Locate the cell with the specified text and output its [x, y] center coordinate. 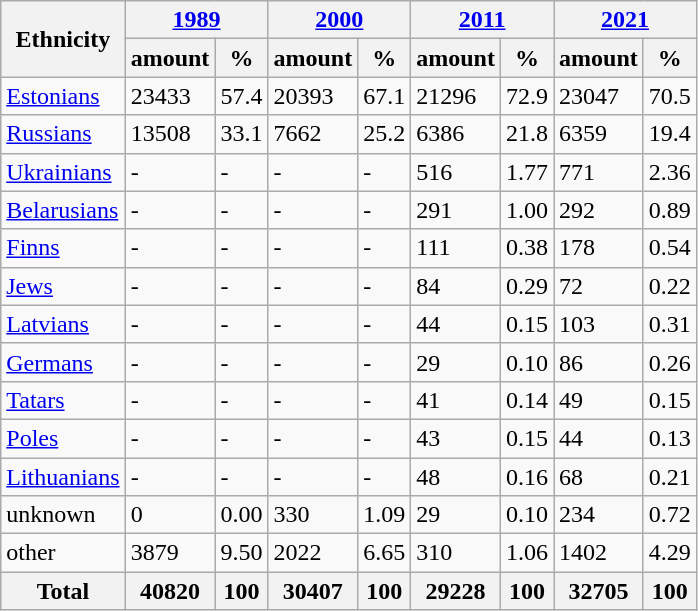
30407 [313, 591]
1.06 [526, 553]
103 [599, 324]
Germans [63, 362]
0.21 [670, 477]
70.5 [670, 96]
Jews [63, 286]
23047 [599, 96]
6359 [599, 134]
178 [599, 248]
292 [599, 210]
2022 [313, 553]
23433 [170, 96]
84 [456, 286]
Latvians [63, 324]
0.13 [670, 438]
86 [599, 362]
1.00 [526, 210]
0.16 [526, 477]
Poles [63, 438]
21.8 [526, 134]
Ethnicity [63, 39]
Ukrainians [63, 172]
32705 [599, 591]
2021 [626, 20]
771 [599, 172]
72 [599, 286]
Belarusians [63, 210]
21296 [456, 96]
291 [456, 210]
0.00 [242, 515]
0.22 [670, 286]
0.14 [526, 400]
Total [63, 591]
111 [456, 248]
0.26 [670, 362]
48 [456, 477]
310 [456, 553]
Russians [63, 134]
0.29 [526, 286]
0.89 [670, 210]
43 [456, 438]
234 [599, 515]
67.1 [384, 96]
2011 [482, 20]
0.31 [670, 324]
6.65 [384, 553]
29228 [456, 591]
72.9 [526, 96]
Finns [63, 248]
6386 [456, 134]
other [63, 553]
Tatars [63, 400]
20393 [313, 96]
68 [599, 477]
3879 [170, 553]
0 [170, 515]
41 [456, 400]
2000 [340, 20]
40820 [170, 591]
0.54 [670, 248]
7662 [313, 134]
1989 [196, 20]
1.77 [526, 172]
9.50 [242, 553]
0.38 [526, 248]
Estonians [63, 96]
unknown [63, 515]
330 [313, 515]
Lithuanians [63, 477]
2.36 [670, 172]
13508 [170, 134]
1402 [599, 553]
57.4 [242, 96]
33.1 [242, 134]
516 [456, 172]
1.09 [384, 515]
4.29 [670, 553]
19.4 [670, 134]
49 [599, 400]
25.2 [384, 134]
0.72 [670, 515]
